Pinpoint the cell where the given text exists, returning its (x, y) midpoint coordinate. 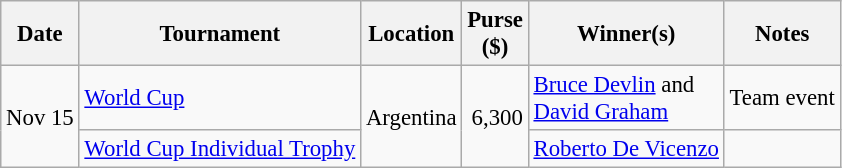
6,300 (495, 117)
Team event (782, 98)
Location (412, 34)
Argentina (412, 117)
World Cup Individual Trophy (220, 149)
World Cup (220, 98)
Purse($) (495, 34)
Tournament (220, 34)
Winner(s) (626, 34)
Date (40, 34)
Bruce Devlin and David Graham (626, 98)
Notes (782, 34)
Roberto De Vicenzo (626, 149)
Nov 15 (40, 117)
